Scan for the cell matching the given text and deliver its [x, y] coordinate at center. 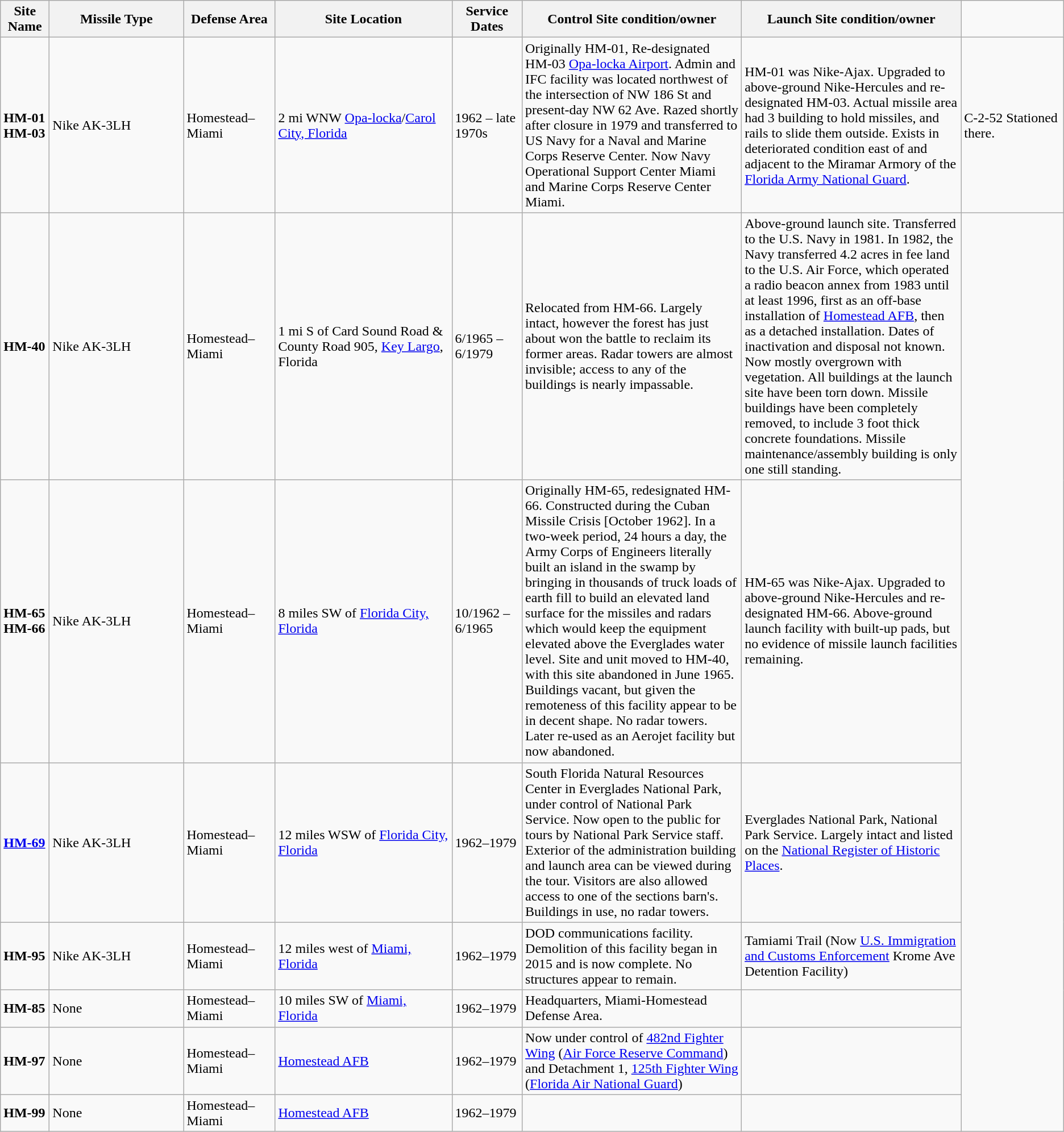
HM-97 [25, 1061]
HM-95 [25, 956]
Control Site condition/owner [632, 19]
12 miles west of Miami, Florida [364, 956]
8 miles SW of Florida City, Florida [364, 621]
HM-65HM-66 [25, 621]
1962 – late 1970s [487, 125]
Service Dates [487, 19]
Defense Area [230, 19]
1 mi S of Card Sound Road & County Road 905, Key Largo, Florida [364, 346]
HM-69 [25, 843]
Site Location [364, 19]
Everglades National Park, National Park Service. Largely intact and listed on the National Register of Historic Places. [851, 843]
DOD communications facility. Demolition of this facility began in 2015 and is now complete. No structures appear to remain. [632, 956]
12 miles WSW of Florida City, Florida [364, 843]
Tamiami Trail (Now U.S. Immigration and Customs Enforcement Krome Ave Detention Facility) [851, 956]
HM-99 [25, 1113]
HM-01HM-03 [25, 125]
10/1962 – 6/1965 [487, 621]
Launch Site condition/owner [851, 19]
HM-40 [25, 346]
C-2-52 Stationed there. [1013, 125]
Site Name [25, 19]
10 miles SW of Miami, Florida [364, 1009]
Now under control of 482nd Fighter Wing (Air Force Reserve Command) and Detachment 1, 125th Fighter Wing (Florida Air National Guard) [632, 1061]
HM-85 [25, 1009]
Missile Type [117, 19]
6/1965 – 6/1979 [487, 346]
Headquarters, Miami-Homestead Defense Area. [632, 1009]
2 mi WNW Opa-locka/Carol City, Florida [364, 125]
